Locate the cell with the specified text and output its (X, Y) center coordinate. 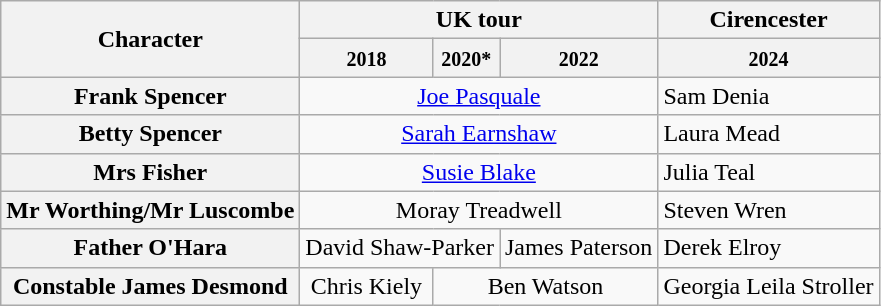
2022 (579, 58)
Mr Worthing/Mr Luscombe (150, 210)
UK tour (479, 20)
Chris Kiely (366, 286)
Ben Watson (546, 286)
2018 (366, 58)
Derek Elroy (768, 248)
Cirencester (768, 20)
Mrs Fisher (150, 172)
Constable James Desmond (150, 286)
Frank Spencer (150, 96)
Father O'Hara (150, 248)
Joe Pasquale (479, 96)
Sarah Earnshaw (479, 134)
Steven Wren (768, 210)
Laura Mead (768, 134)
Susie Blake (479, 172)
Julia Teal (768, 172)
Character (150, 39)
2024 (768, 58)
James Paterson (579, 248)
2020* (466, 58)
Georgia Leila Stroller (768, 286)
Sam Denia (768, 96)
David Shaw-Parker (400, 248)
Betty Spencer (150, 134)
Moray Treadwell (479, 210)
